Provide the [X, Y] coordinate of the cell's center where the given text is located.  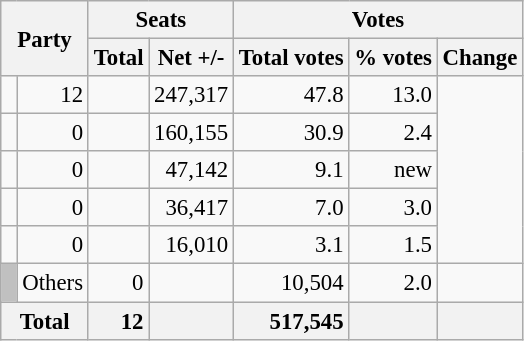
Others [52, 283]
16,010 [192, 245]
Change [480, 58]
13.0 [393, 95]
3.0 [393, 208]
Party [45, 38]
2.0 [393, 283]
36,417 [192, 208]
7.0 [290, 208]
3.1 [290, 245]
2.4 [393, 133]
9.1 [290, 170]
30.9 [290, 133]
247,317 [192, 95]
47,142 [192, 170]
Votes [378, 20]
% votes [393, 58]
1.5 [393, 245]
Total votes [290, 58]
517,545 [290, 321]
Net +/- [192, 58]
47.8 [290, 95]
160,155 [192, 133]
new [393, 170]
10,504 [290, 283]
Seats [160, 20]
